Output the [X, Y] coordinate of the center of the cell containing the given text.  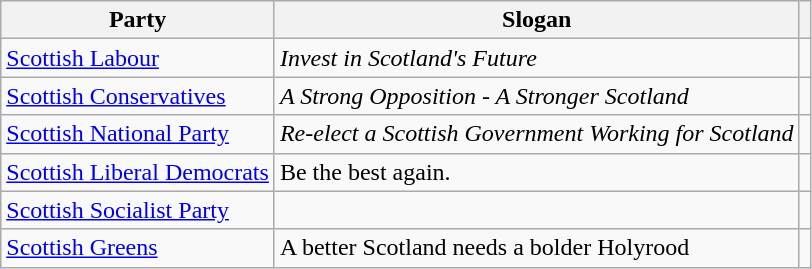
A Strong Opposition - A Stronger Scotland [536, 96]
Scottish Socialist Party [138, 210]
Scottish Labour [138, 58]
Scottish Liberal Democrats [138, 172]
Slogan [536, 20]
Re-elect a Scottish Government Working for Scotland [536, 134]
Scottish National Party [138, 134]
Party [138, 20]
A better Scotland needs a bolder Holyrood [536, 248]
Scottish Conservatives [138, 96]
Invest in Scotland's Future [536, 58]
Scottish Greens [138, 248]
Be the best again. [536, 172]
